Find where the given text appears and provide that cell's center as (X, Y) coordinate. 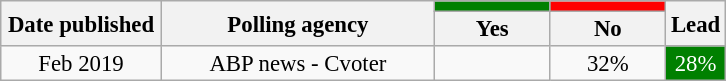
28% (696, 64)
Lead (696, 24)
Polling agency (298, 24)
No (608, 30)
32% (608, 64)
ABP news - Cvoter (298, 64)
Feb 2019 (82, 64)
Date published (82, 24)
Yes (492, 30)
